Scan for the cell matching the given text and deliver its (X, Y) coordinate at center. 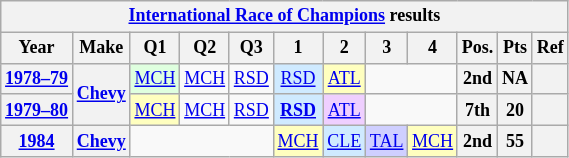
Ref (550, 48)
55 (516, 140)
1979–80 (37, 110)
7th (477, 110)
Q3 (251, 48)
TAL (387, 140)
1984 (37, 140)
3 (387, 48)
NA (516, 78)
Pts (516, 48)
Year (37, 48)
1978–79 (37, 78)
International Race of Champions results (284, 16)
Q2 (205, 48)
2 (344, 48)
20 (516, 110)
Make (101, 48)
CLE (344, 140)
Q1 (155, 48)
1 (298, 48)
Pos. (477, 48)
4 (433, 48)
